Provide the [X, Y] coordinate of the cell's center where the given text is located.  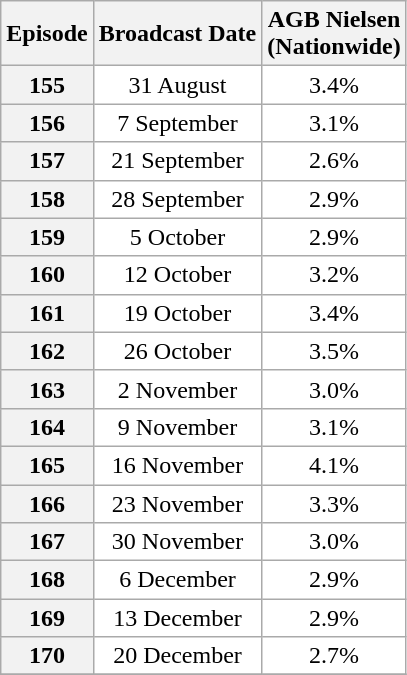
166 [47, 503]
30 November [178, 542]
AGB Nielsen(Nationwide) [334, 34]
12 October [178, 275]
16 November [178, 465]
2 November [178, 389]
169 [47, 618]
4.1% [334, 465]
2.7% [334, 656]
26 October [178, 351]
162 [47, 351]
Broadcast Date [178, 34]
13 December [178, 618]
19 October [178, 313]
3.5% [334, 351]
7 September [178, 123]
6 December [178, 580]
31 August [178, 85]
168 [47, 580]
5 October [178, 237]
158 [47, 199]
157 [47, 161]
156 [47, 123]
21 September [178, 161]
165 [47, 465]
23 November [178, 503]
Episode [47, 34]
2.6% [334, 161]
160 [47, 275]
163 [47, 389]
170 [47, 656]
155 [47, 85]
167 [47, 542]
164 [47, 427]
20 December [178, 656]
3.3% [334, 503]
161 [47, 313]
3.2% [334, 275]
159 [47, 237]
9 November [178, 427]
28 September [178, 199]
